Capture the cell that displays the provided text and extract its (x, y) central coordinate. 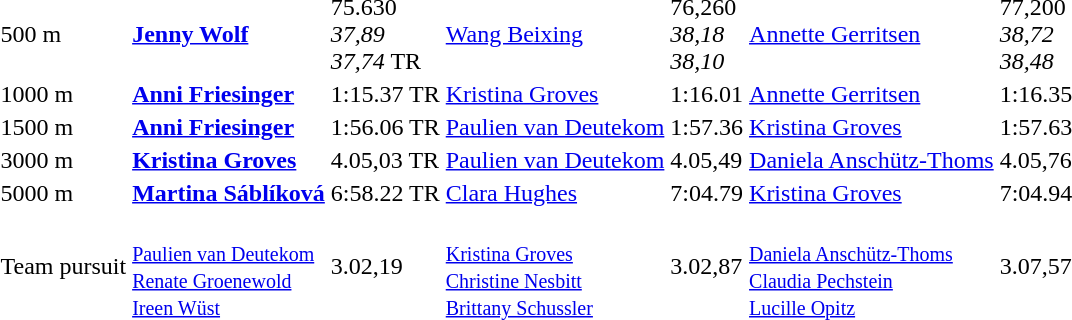
1:57.36 (707, 127)
Daniela Anschütz-Thoms (872, 160)
4.05,49 (707, 160)
Martina Sáblíková (229, 193)
1:15.37 TR (385, 94)
Clara Hughes (555, 193)
4.05,03 TR (385, 160)
7:04.79 (707, 193)
6:58.22 TR (385, 193)
1:56.06 TR (385, 127)
1:16.01 (707, 94)
Annette Gerritsen (872, 94)
